Capture the cell that displays the provided text and extract its [X, Y] central coordinate. 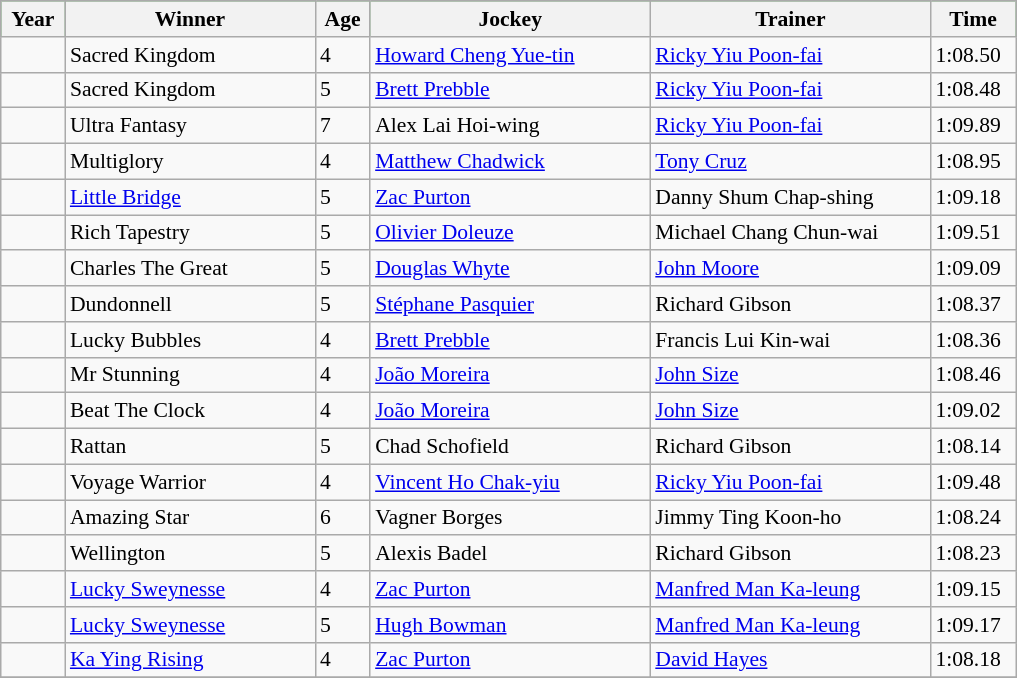
Tony Cruz [790, 162]
1:09.48 [972, 482]
Jimmy Ting Koon-ho [790, 518]
1:08.95 [972, 162]
Alexis Badel [510, 554]
Voyage Warrior [190, 482]
1:08.48 [972, 90]
1:08.36 [972, 340]
Winner [190, 19]
Mr Stunning [190, 375]
Francis Lui Kin-wai [790, 340]
1:09.17 [972, 625]
Alex Lai Hoi-wing [510, 126]
Michael Chang Chun-wai [790, 233]
Rich Tapestry [190, 233]
Jockey [510, 19]
1:08.37 [972, 304]
Danny Shum Chap-shing [790, 197]
Little Bridge [190, 197]
Vagner Borges [510, 518]
Age [342, 19]
Douglas Whyte [510, 269]
Lucky Bubbles [190, 340]
Olivier Doleuze [510, 233]
Hugh Bowman [510, 625]
Matthew Chadwick [510, 162]
Year [33, 19]
Multiglory [190, 162]
Trainer [790, 19]
1:08.23 [972, 554]
1:09.15 [972, 589]
Time [972, 19]
Wellington [190, 554]
Rattan [190, 447]
Amazing Star [190, 518]
Chad Schofield [510, 447]
1:08.24 [972, 518]
6 [342, 518]
1:09.51 [972, 233]
Howard Cheng Yue-tin [510, 55]
John Moore [790, 269]
1:08.50 [972, 55]
1:09.02 [972, 411]
Vincent Ho Chak-yiu [510, 482]
Dundonnell [190, 304]
1:09.09 [972, 269]
1:08.46 [972, 375]
Ka Ying Rising [190, 660]
Stéphane Pasquier [510, 304]
1:09.18 [972, 197]
Charles The Great [190, 269]
7 [342, 126]
1:08.14 [972, 447]
1:08.18 [972, 660]
Ultra Fantasy [190, 126]
David Hayes [790, 660]
1:09.89 [972, 126]
Beat The Clock [190, 411]
